Locate the cell with the specified text and output its (x, y) center coordinate. 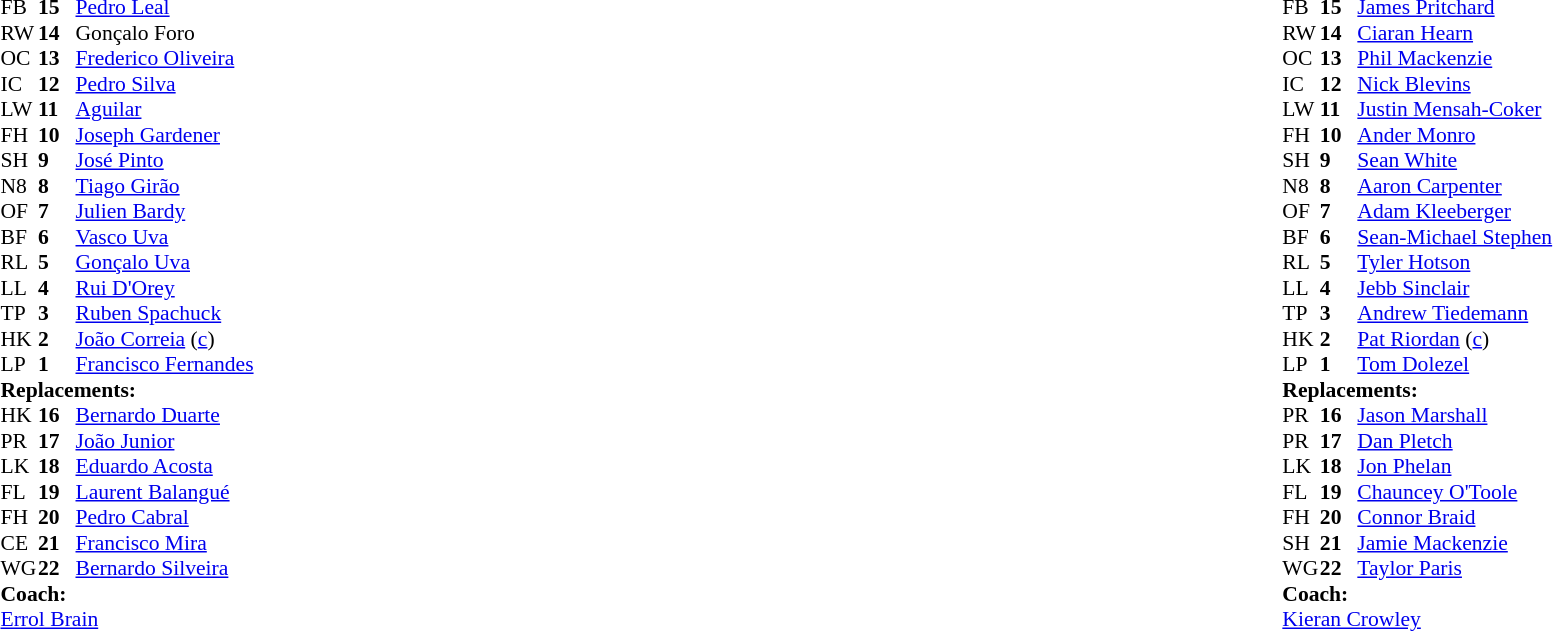
Rui D'Orey (165, 288)
Sean-Michael Stephen (1454, 237)
Nick Blevins (1454, 84)
Dan Pletch (1454, 441)
Gonçalo Uva (165, 263)
CE (19, 543)
João Junior (165, 441)
Justin Mensah-Coker (1454, 109)
Tyler Hotson (1454, 263)
Tom Dolezel (1454, 365)
Bernardo Duarte (165, 415)
Francisco Fernandes (165, 365)
Gonçalo Foro (165, 33)
Taylor Paris (1454, 569)
Francisco Mira (165, 543)
Bernardo Silveira (165, 569)
Jamie Mackenzie (1454, 543)
Tiago Girão (165, 186)
Pedro Cabral (165, 517)
Aaron Carpenter (1454, 186)
Aguilar (165, 109)
Ander Monro (1454, 135)
Joseph Gardener (165, 135)
Andrew Tiedemann (1454, 313)
Jon Phelan (1454, 467)
Laurent Balangué (165, 492)
Pedro Silva (165, 84)
Jebb Sinclair (1454, 288)
João Correia (c) (165, 339)
Sean White (1454, 161)
Pat Riordan (c) (1454, 339)
Eduardo Acosta (165, 467)
Frederico Oliveira (165, 59)
Ciaran Hearn (1454, 33)
Jason Marshall (1454, 415)
Phil Mackenzie (1454, 59)
Chauncey O'Toole (1454, 492)
Adam Kleeberger (1454, 211)
José Pinto (165, 161)
Julien Bardy (165, 211)
Connor Braid (1454, 517)
Ruben Spachuck (165, 313)
Vasco Uva (165, 237)
